Identify which cell holds the provided text, then report its [x, y] central coordinate. 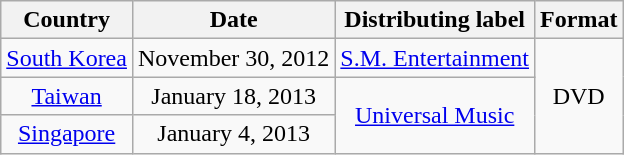
Universal Music [435, 115]
Country [67, 20]
Distributing label [435, 20]
January 4, 2013 [233, 134]
November 30, 2012 [233, 58]
Date [233, 20]
Taiwan [67, 96]
S.M. Entertainment [435, 58]
DVD [579, 96]
South Korea [67, 58]
Singapore [67, 134]
Format [579, 20]
January 18, 2013 [233, 96]
